Scan for the cell matching the given text and deliver its (X, Y) coordinate at center. 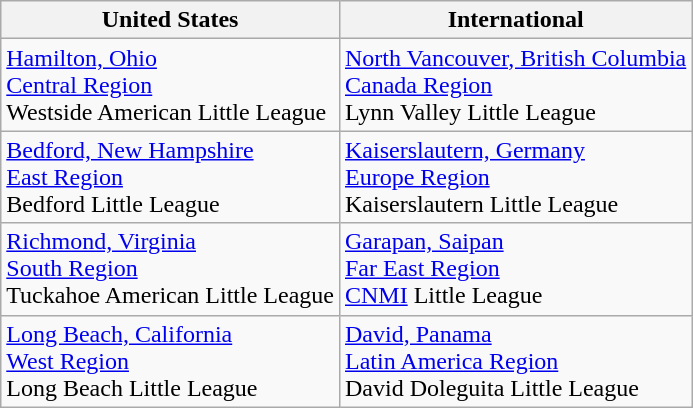
Garapan, SaipanFar East RegionCNMI Little League (515, 269)
Richmond, VirginiaSouth RegionTuckahoe American Little League (170, 269)
Bedford, New HampshireEast RegionBedford Little League (170, 177)
Long Beach, CaliforniaWest RegionLong Beach Little League (170, 361)
North Vancouver, British Columbia Canada RegionLynn Valley Little League (515, 85)
United States (170, 20)
International (515, 20)
David, PanamaLatin America RegionDavid Doleguita Little League (515, 361)
Hamilton, OhioCentral RegionWestside American Little League (170, 85)
Kaiserslautern, GermanyEurope RegionKaiserslautern Little League (515, 177)
